Output the (X, Y) coordinate of the center of the cell containing the given text.  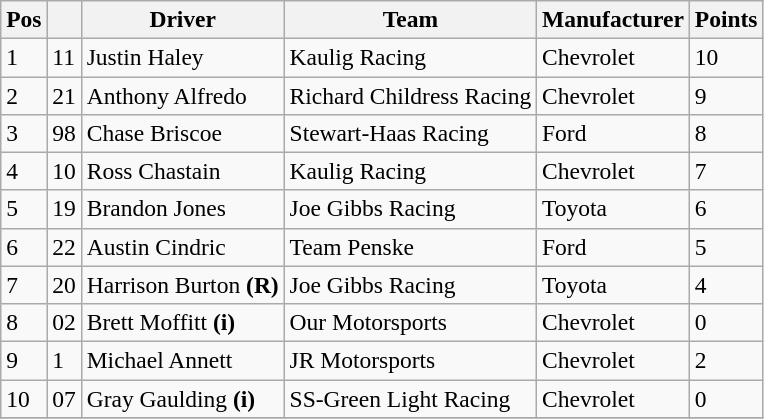
Gray Gaulding (i) (182, 398)
Ross Chastain (182, 171)
22 (64, 247)
Justin Haley (182, 57)
19 (64, 209)
Manufacturer (614, 19)
Harrison Burton (R) (182, 285)
Brandon Jones (182, 209)
SS-Green Light Racing (410, 398)
21 (64, 95)
20 (64, 285)
JR Motorsports (410, 360)
02 (64, 322)
Michael Annett (182, 360)
Points (726, 19)
07 (64, 398)
Pos (24, 19)
Austin Cindric (182, 247)
Team Penske (410, 247)
Chase Briscoe (182, 133)
Driver (182, 19)
Anthony Alfredo (182, 95)
11 (64, 57)
3 (24, 133)
Our Motorsports (410, 322)
Brett Moffitt (i) (182, 322)
Team (410, 19)
Stewart-Haas Racing (410, 133)
98 (64, 133)
Richard Childress Racing (410, 95)
